Extract the [X, Y] coordinate from the center of the cell holding the provided text.  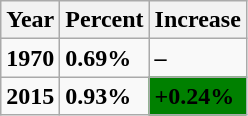
– [198, 58]
+0.24% [198, 96]
1970 [30, 58]
0.69% [104, 58]
Year [30, 20]
2015 [30, 96]
0.93% [104, 96]
Increase [198, 20]
Percent [104, 20]
